Extract the [x, y] coordinate from the center of the cell holding the provided text.  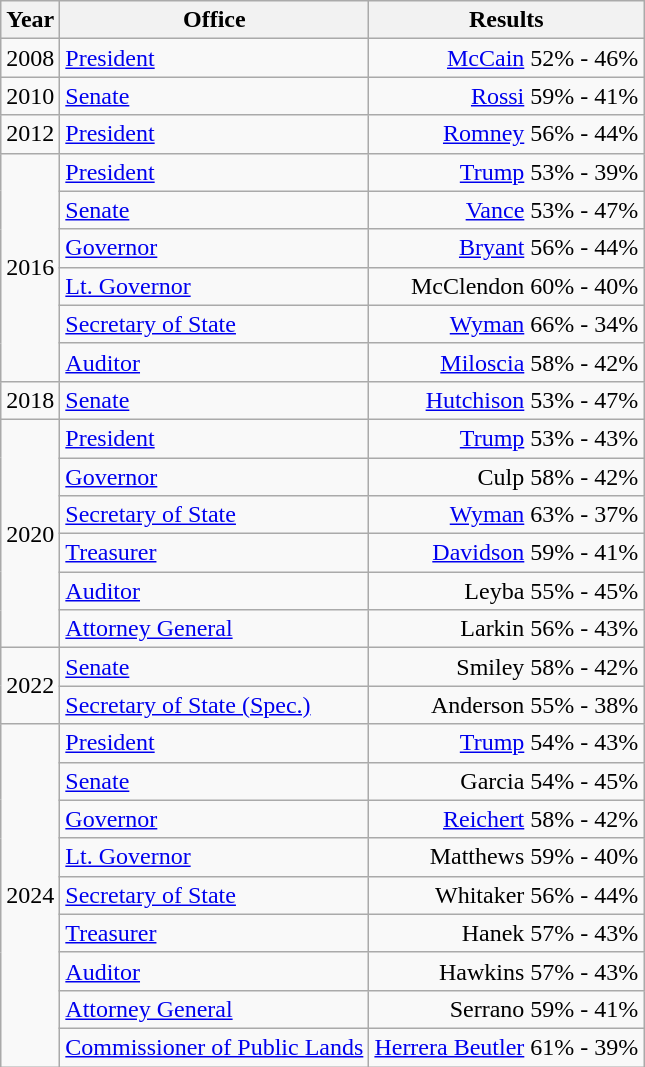
Reichert 58% - 42% [506, 819]
Rossi 59% - 41% [506, 96]
Davidson 59% - 41% [506, 553]
Hawkins 57% - 43% [506, 971]
Hutchison 53% - 47% [506, 400]
2018 [30, 400]
Office [214, 20]
Vance 53% - 47% [506, 210]
Bryant 56% - 44% [506, 248]
Larkin 56% - 43% [506, 629]
Garcia 54% - 45% [506, 781]
Wyman 66% - 34% [506, 324]
2016 [30, 267]
2012 [30, 134]
Hanek 57% - 43% [506, 933]
2008 [30, 58]
Whitaker 56% - 44% [506, 895]
Trump 54% - 43% [506, 743]
Leyba 55% - 45% [506, 591]
Miloscia 58% - 42% [506, 362]
Anderson 55% - 38% [506, 705]
2024 [30, 896]
Herrera Beutler 61% - 39% [506, 1047]
Results [506, 20]
2022 [30, 686]
2010 [30, 96]
Trump 53% - 39% [506, 172]
Serrano 59% - 41% [506, 1009]
McCain 52% - 46% [506, 58]
Secretary of State (Spec.) [214, 705]
Trump 53% - 43% [506, 438]
Year [30, 20]
Romney 56% - 44% [506, 134]
Smiley 58% - 42% [506, 667]
Commissioner of Public Lands [214, 1047]
McClendon 60% - 40% [506, 286]
Matthews 59% - 40% [506, 857]
2020 [30, 533]
Culp 58% - 42% [506, 477]
Wyman 63% - 37% [506, 515]
